Search for the cell housing the specified text and yield its (X, Y) center coordinate. 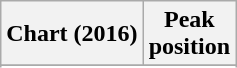
Chart (2016) (72, 34)
Peak position (189, 34)
